Determine the [x, y] coordinate at the center of the cell enclosing the given text.  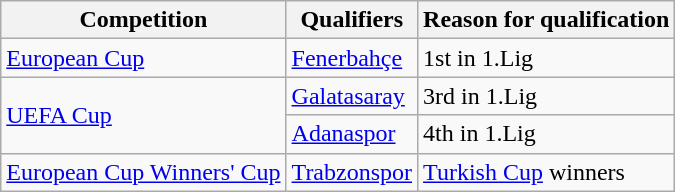
European Cup Winners' Cup [144, 172]
Reason for qualification [546, 20]
Competition [144, 20]
European Cup [144, 58]
4th in 1.Lig [546, 134]
1st in 1.Lig [546, 58]
3rd in 1.Lig [546, 96]
Trabzonspor [352, 172]
Qualifiers [352, 20]
Adanaspor [352, 134]
Turkish Cup winners [546, 172]
Galatasaray [352, 96]
Fenerbahçe [352, 58]
UEFA Cup [144, 115]
